Output the [x, y] coordinate of the center of the cell containing the given text.  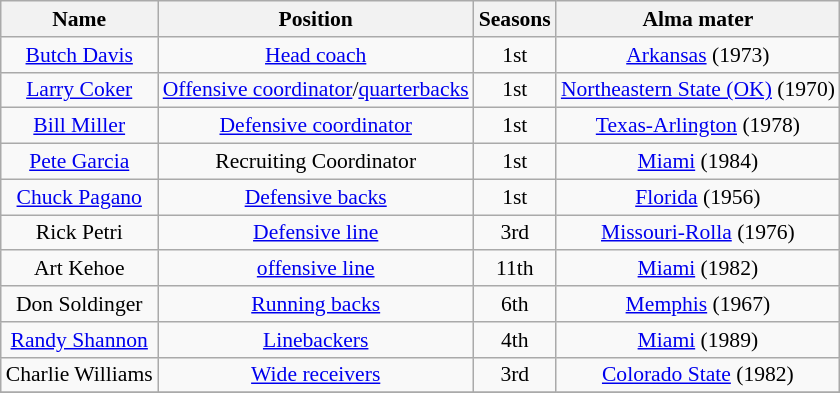
Defensive line [316, 233]
Don Soldinger [80, 304]
Florida (1956) [698, 197]
Wide receivers [316, 375]
6th [515, 304]
Linebackers [316, 340]
Pete Garcia [80, 162]
Butch Davis [80, 55]
Position [316, 19]
Texas-Arlington (1978) [698, 126]
Rick Petri [80, 233]
Colorado State (1982) [698, 375]
Defensive coordinator [316, 126]
Chuck Pagano [80, 197]
Running backs [316, 304]
11th [515, 269]
Charlie Williams [80, 375]
Defensive backs [316, 197]
Miami (1989) [698, 340]
Miami (1982) [698, 269]
4th [515, 340]
Missouri-Rolla (1976) [698, 233]
Seasons [515, 19]
Memphis (1967) [698, 304]
Recruiting Coordinator [316, 162]
Name [80, 19]
Bill Miller [80, 126]
Northeastern State (OK) (1970) [698, 90]
Head coach [316, 55]
offensive line [316, 269]
Offensive coordinator/quarterbacks [316, 90]
Art Kehoe [80, 269]
Alma mater [698, 19]
Randy Shannon [80, 340]
Arkansas (1973) [698, 55]
Larry Coker [80, 90]
Miami (1984) [698, 162]
